Extract the (x, y) coordinate from the center of the cell holding the provided text.  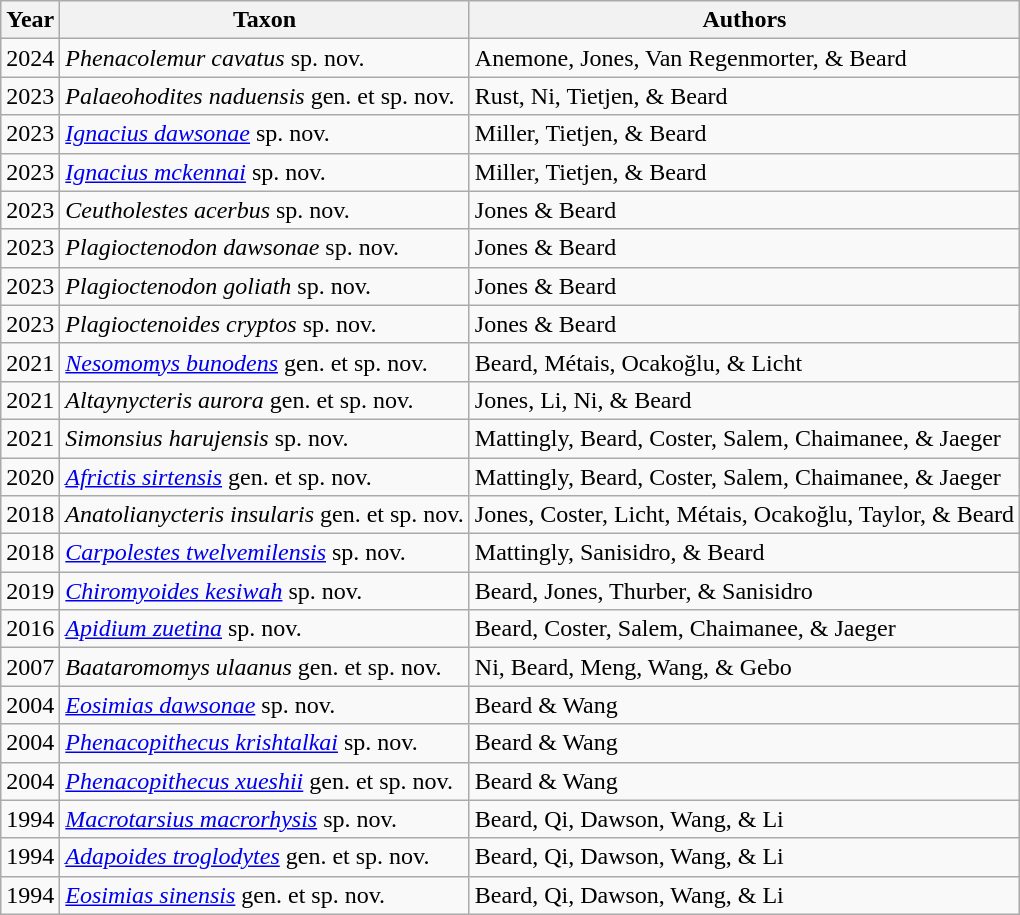
Jones, Li, Ni, & Beard (744, 400)
Beard, Métais, Ocakoğlu, & Licht (744, 362)
Authors (744, 20)
Adapoides troglodytes gen. et sp. nov. (265, 857)
Ceutholestes acerbus sp. nov. (265, 210)
Ignacius dawsonae sp. nov. (265, 134)
Ignacius mckennai sp. nov. (265, 172)
Africtis sirtensis gen. et sp. nov. (265, 477)
Jones, Coster, Licht, Métais, Ocakoğlu, Taylor, & Beard (744, 515)
Baataromomys ulaanus gen. et sp. nov. (265, 667)
Beard, Jones, Thurber, & Sanisidro (744, 591)
2019 (30, 591)
Plagioctenodon dawsonae sp. nov. (265, 248)
Chiromyoides kesiwah sp. nov. (265, 591)
Beard, Coster, Salem, Chaimanee, & Jaeger (744, 629)
Ni, Beard, Meng, Wang, & Gebo (744, 667)
Phenacolemur cavatus sp. nov. (265, 58)
Plagioctenodon goliath sp. nov. (265, 286)
Plagioctenoides cryptos sp. nov. (265, 324)
Apidium zuetina sp. nov. (265, 629)
Carpolestes twelvemilensis sp. nov. (265, 553)
Simonsius harujensis sp. nov. (265, 438)
Phenacopithecus xueshii gen. et sp. nov. (265, 781)
2007 (30, 667)
Altaynycteris aurora gen. et sp. nov. (265, 400)
Eosimias sinensis gen. et sp. nov. (265, 895)
Taxon (265, 20)
Palaeohodites naduensis gen. et sp. nov. (265, 96)
Anatolianycteris insularis gen. et sp. nov. (265, 515)
2016 (30, 629)
Eosimias dawsonae sp. nov. (265, 705)
2024 (30, 58)
Mattingly, Sanisidro, & Beard (744, 553)
Anemone, Jones, Van Regenmorter, & Beard (744, 58)
Year (30, 20)
Phenacopithecus krishtalkai sp. nov. (265, 743)
Nesomomys bunodens gen. et sp. nov. (265, 362)
Macrotarsius macrorhysis sp. nov. (265, 819)
2020 (30, 477)
Rust, Ni, Tietjen, & Beard (744, 96)
